Capture the cell that displays the provided text and extract its (x, y) central coordinate. 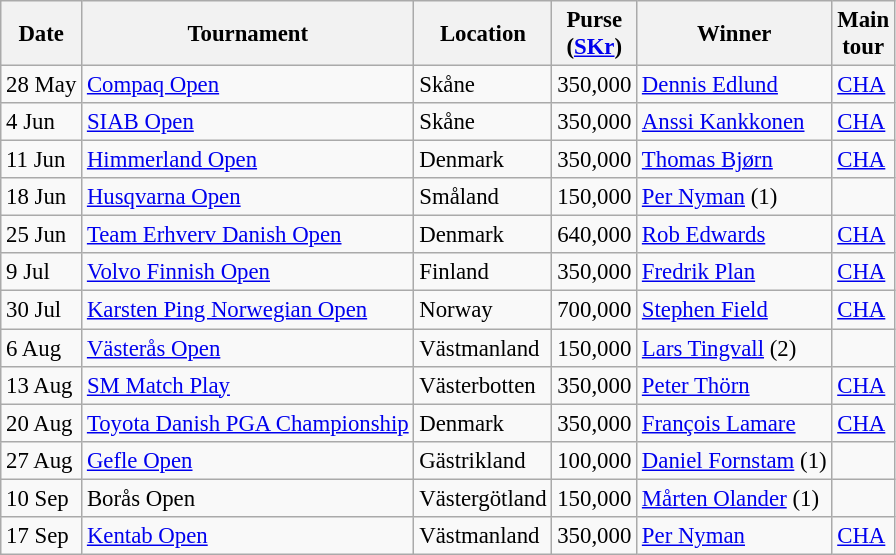
Thomas Bjørn (734, 160)
Stephen Field (734, 310)
Dennis Edlund (734, 85)
Mårten Olander (1) (734, 498)
Team Erhverv Danish Open (248, 235)
Västergötland (483, 498)
640,000 (594, 235)
13 Aug (42, 385)
Per Nyman (1) (734, 197)
Volvo Finnish Open (248, 273)
17 Sep (42, 536)
6 Aug (42, 348)
Toyota Danish PGA Championship (248, 423)
11 Jun (42, 160)
25 Jun (42, 235)
Fredrik Plan (734, 273)
Anssi Kankkonen (734, 122)
Lars Tingvall (2) (734, 348)
10 Sep (42, 498)
Tournament (248, 34)
Himmerland Open (248, 160)
Finland (483, 273)
Husqvarna Open (248, 197)
Winner (734, 34)
Småland (483, 197)
700,000 (594, 310)
4 Jun (42, 122)
Gästrikland (483, 460)
Västerås Open (248, 348)
SM Match Play (248, 385)
Rob Edwards (734, 235)
30 Jul (42, 310)
100,000 (594, 460)
20 Aug (42, 423)
François Lamare (734, 423)
Date (42, 34)
9 Jul (42, 273)
Västerbotten (483, 385)
Peter Thörn (734, 385)
Gefle Open (248, 460)
18 Jun (42, 197)
27 Aug (42, 460)
Location (483, 34)
Per Nyman (734, 536)
Daniel Fornstam (1) (734, 460)
SIAB Open (248, 122)
Compaq Open (248, 85)
Kentab Open (248, 536)
Karsten Ping Norwegian Open (248, 310)
Maintour (864, 34)
Borås Open (248, 498)
Norway (483, 310)
Purse(SKr) (594, 34)
28 May (42, 85)
